For the text-containing cell, return its midpoint in (X, Y) coordinate format. 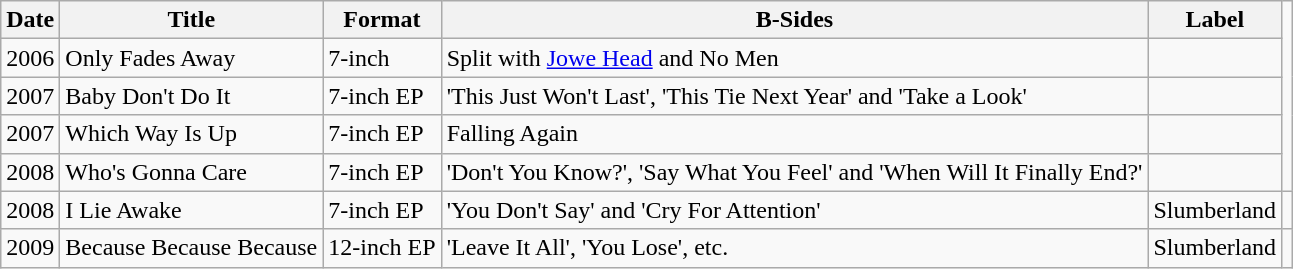
Date (30, 20)
'This Just Won't Last', 'This Tie Next Year' and 'Take a Look' (794, 96)
Title (192, 20)
2006 (30, 58)
Only Fades Away (192, 58)
'Don't You Know?', 'Say What You Feel' and 'When Will It Finally End?' (794, 172)
I Lie Awake (192, 210)
Label (1215, 20)
7-inch (382, 58)
Who's Gonna Care (192, 172)
2009 (30, 248)
Because Because Because (192, 248)
'You Don't Say' and 'Cry For Attention' (794, 210)
Which Way Is Up (192, 134)
Falling Again (794, 134)
12-inch EP (382, 248)
Baby Don't Do It (192, 96)
Split with Jowe Head and No Men (794, 58)
'Leave It All', 'You Lose', etc. (794, 248)
Format (382, 20)
B-Sides (794, 20)
